Pinpoint the cell where the given text exists, returning its (X, Y) midpoint coordinate. 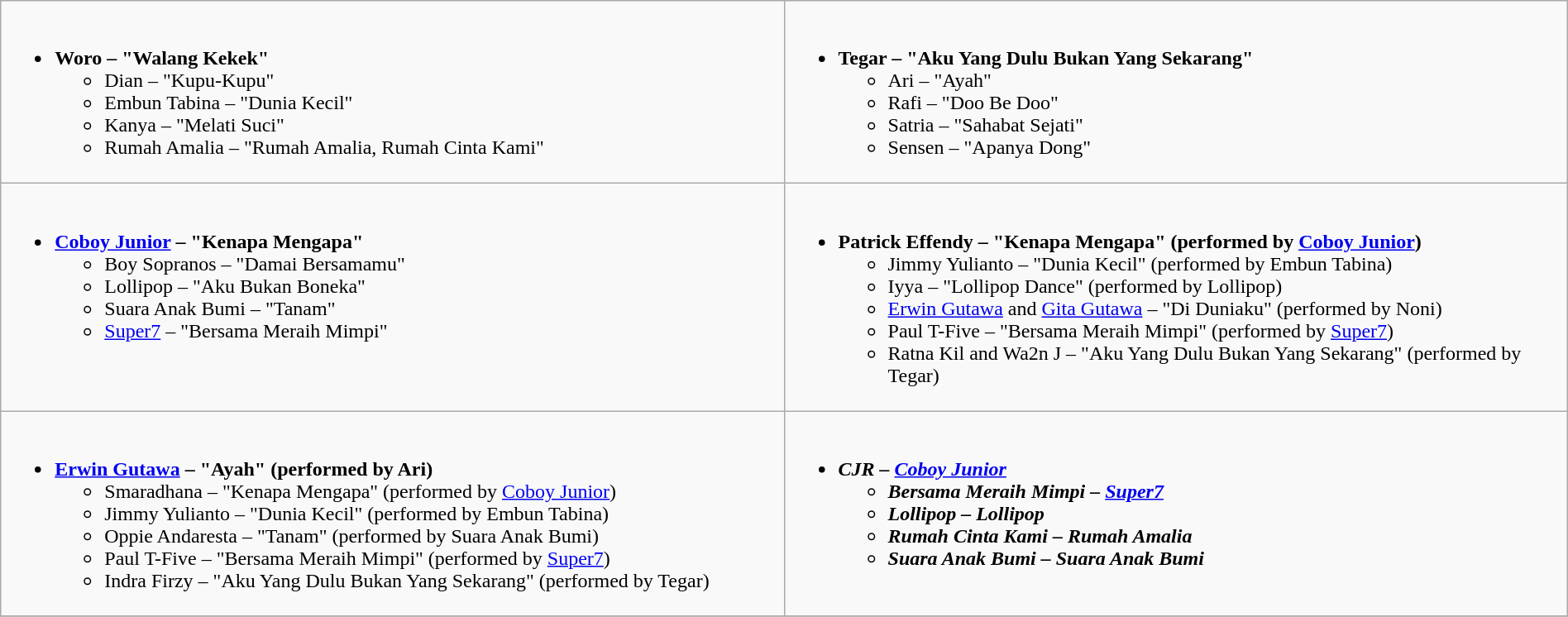
Tegar – "Aku Yang Dulu Bukan Yang Sekarang"Ari – "Ayah"Rafi – "Doo Be Doo"Satria – "Sahabat Sejati"Sensen – "Apanya Dong" (1176, 93)
Woro – "Walang Kekek"Dian – "Kupu-Kupu"Embun Tabina – "Dunia Kecil"Kanya – "Melati Suci"Rumah Amalia – "Rumah Amalia, Rumah Cinta Kami" (392, 93)
Coboy Junior – "Kenapa Mengapa"Boy Sopranos – "Damai Bersamamu"Lollipop – "Aku Bukan Boneka"Suara Anak Bumi – "Tanam"Super7 – "Bersama Meraih Mimpi" (392, 298)
CJR – Coboy JuniorBersama Meraih Mimpi – Super7Lollipop – LollipopRumah Cinta Kami – Rumah AmaliaSuara Anak Bumi – Suara Anak Bumi (1176, 514)
